Return the [X, Y] coordinate for the center point of the cell that contains the specified text.  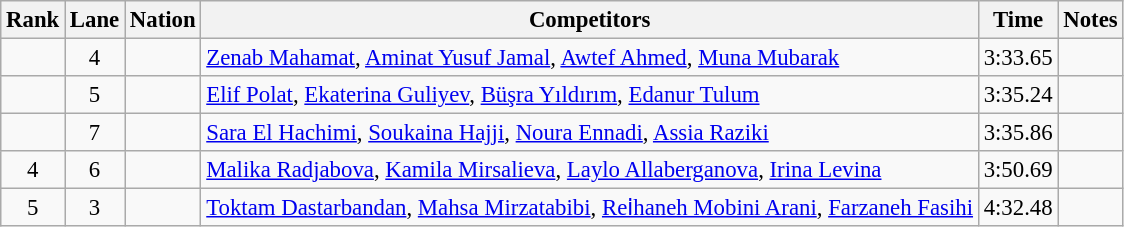
Rank [33, 20]
Nation [163, 20]
Zenab Mahamat, Aminat Yusuf Jamal, Awtef Ahmed, Muna Mubarak [590, 58]
Elif Polat, Ekaterina Guliyev, Büşra Yıldırım, Edanur Tulum [590, 95]
4:32.48 [1018, 208]
Malika Radjabova, Kamila Mirsalieva, Laylo Allaberganova, Irina Levina [590, 170]
3:35.86 [1018, 133]
Competitors [590, 20]
3 [95, 208]
Time [1018, 20]
Sara El Hachimi, Soukaina Hajji, Noura Ennadi, Assia Raziki [590, 133]
Toktam Dastarbandan, Mahsa Mirzatabibi, Rei̇haneh Mobini Arani, Farzaneh Fasihi [590, 208]
Lane [95, 20]
3:35.24 [1018, 95]
7 [95, 133]
6 [95, 170]
Notes [1090, 20]
3:50.69 [1018, 170]
3:33.65 [1018, 58]
